Output the [X, Y] coordinate of the center of the cell containing the given text.  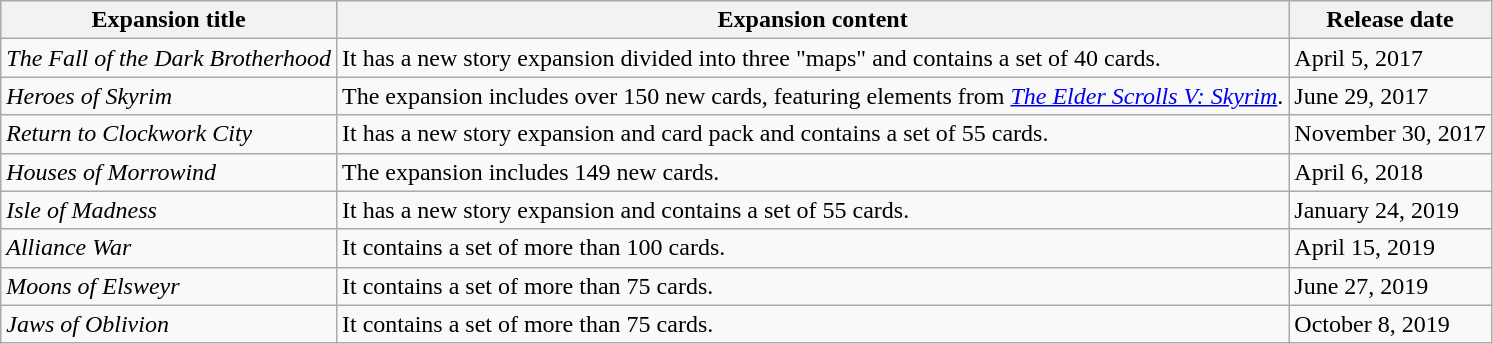
It contains a set of more than 100 cards. [812, 248]
Expansion content [812, 20]
Isle of Madness [169, 210]
April 6, 2018 [1390, 172]
It has a new story expansion and card pack and contains a set of 55 cards. [812, 134]
April 15, 2019 [1390, 248]
Jaws of Oblivion [169, 324]
Moons of Elsweyr [169, 286]
June 27, 2019 [1390, 286]
June 29, 2017 [1390, 96]
October 8, 2019 [1390, 324]
January 24, 2019 [1390, 210]
April 5, 2017 [1390, 58]
Alliance War [169, 248]
The expansion includes over 150 new cards, featuring elements from The Elder Scrolls V: Skyrim. [812, 96]
Houses of Morrowind [169, 172]
November 30, 2017 [1390, 134]
Expansion title [169, 20]
Heroes of Skyrim [169, 96]
The expansion includes 149 new cards. [812, 172]
Release date [1390, 20]
It has a new story expansion divided into three "maps" and contains a set of 40 cards. [812, 58]
Return to Clockwork City [169, 134]
The Fall of the Dark Brotherhood [169, 58]
It has a new story expansion and contains a set of 55 cards. [812, 210]
